Find where the given text appears and provide that cell's center as (X, Y) coordinate. 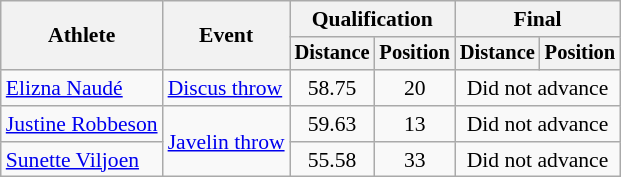
Event (226, 36)
59.63 (332, 124)
20 (415, 88)
Final (538, 19)
Elizna Naudé (82, 88)
Discus throw (226, 88)
Qualification (372, 19)
58.75 (332, 88)
13 (415, 124)
Javelin throw (226, 142)
Athlete (82, 36)
Justine Robbeson (82, 124)
